Return (X, Y) of the center of cell containing provided text 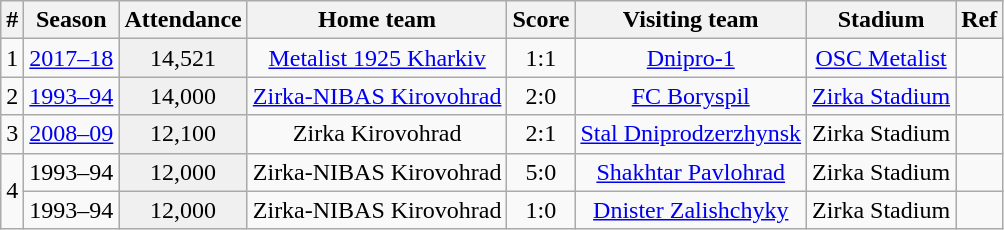
2:1 (541, 134)
Shakhtar Pavlohrad (691, 172)
2008–09 (72, 134)
# (12, 20)
Home team (377, 20)
2:0 (541, 96)
12,100 (183, 134)
5:0 (541, 172)
Stal Dniprodzerzhynsk (691, 134)
Score (541, 20)
Visiting team (691, 20)
Attendance (183, 20)
Dnipro-1 (691, 58)
FC Boryspil (691, 96)
3 (12, 134)
1 (12, 58)
2017–18 (72, 58)
Dnister Zalishchyky (691, 210)
14,000 (183, 96)
Stadium (882, 20)
Zirka Kirovohrad (377, 134)
Metalist 1925 Kharkiv (377, 58)
OSC Metalist (882, 58)
14,521 (183, 58)
Ref (980, 20)
4 (12, 191)
1:0 (541, 210)
Season (72, 20)
1:1 (541, 58)
2 (12, 96)
